Capture the cell that displays the provided text and extract its [X, Y] central coordinate. 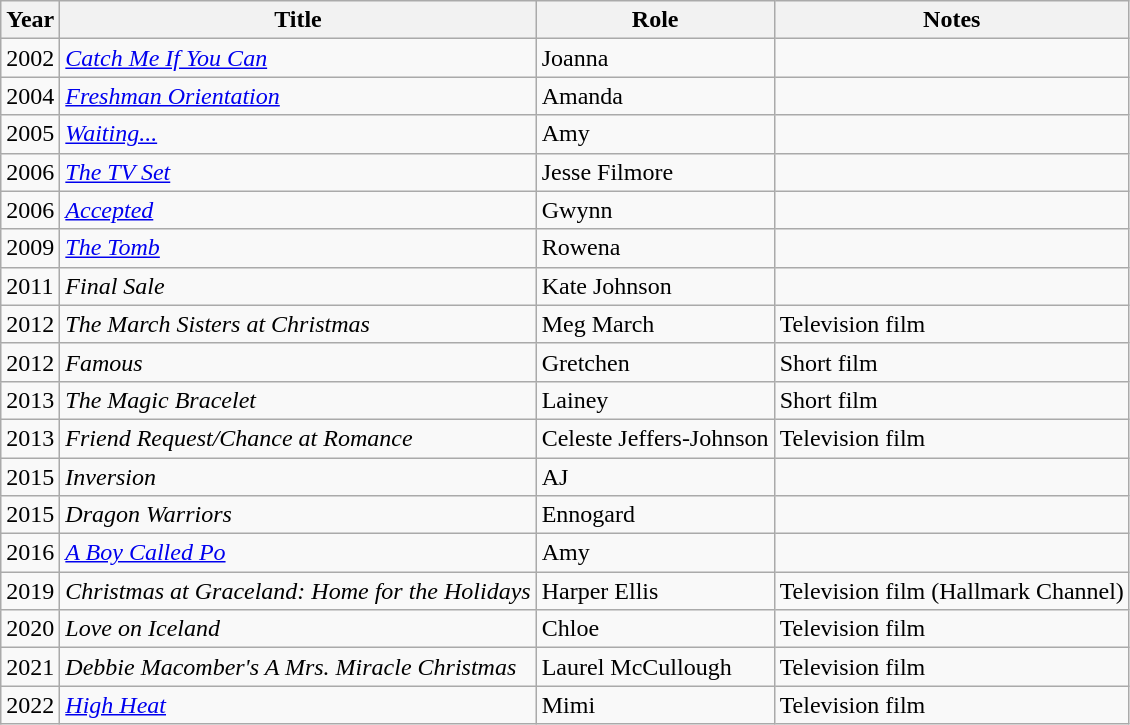
Freshman Orientation [298, 96]
2020 [30, 629]
Gretchen [655, 362]
2004 [30, 96]
2009 [30, 248]
2011 [30, 286]
Notes [952, 20]
AJ [655, 477]
Gwynn [655, 210]
Catch Me If You Can [298, 58]
Amanda [655, 96]
Debbie Macomber's A Mrs. Miracle Christmas [298, 667]
The March Sisters at Christmas [298, 324]
2002 [30, 58]
Final Sale [298, 286]
Ennogard [655, 515]
The Magic Bracelet [298, 400]
Christmas at Graceland: Home for the Holidays [298, 591]
2019 [30, 591]
The TV Set [298, 172]
Harper Ellis [655, 591]
Year [30, 20]
Celeste Jeffers-Johnson [655, 438]
Mimi [655, 705]
Lainey [655, 400]
2021 [30, 667]
Dragon Warriors [298, 515]
2005 [30, 134]
Famous [298, 362]
Joanna [655, 58]
The Tomb [298, 248]
Love on Iceland [298, 629]
Kate Johnson [655, 286]
Title [298, 20]
Waiting... [298, 134]
Jesse Filmore [655, 172]
Rowena [655, 248]
High Heat [298, 705]
Friend Request/Chance at Romance [298, 438]
Chloe [655, 629]
Accepted [298, 210]
Role [655, 20]
Inversion [298, 477]
A Boy Called Po [298, 553]
Meg March [655, 324]
2016 [30, 553]
Television film (Hallmark Channel) [952, 591]
2022 [30, 705]
Laurel McCullough [655, 667]
